Return the [X, Y] coordinate for the center point of the cell that contains the specified text.  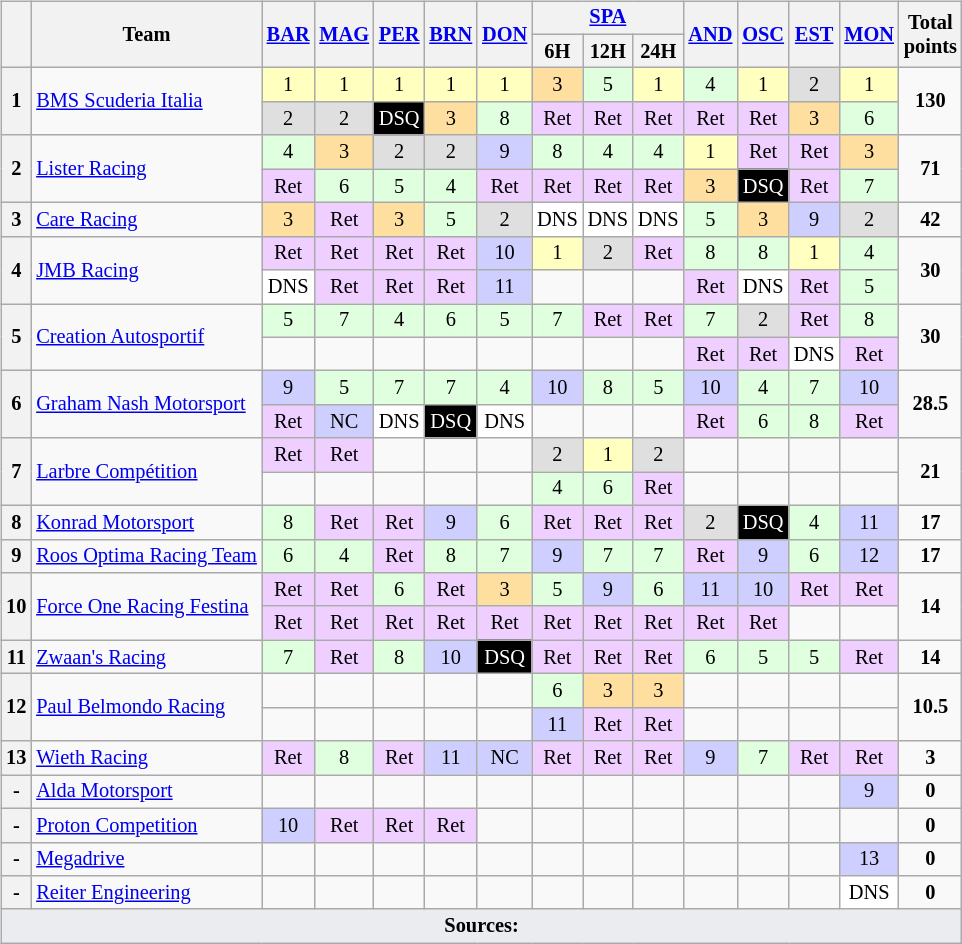
24H [658, 51]
JMB Racing [146, 270]
Sources: [482, 926]
71 [930, 168]
Alda Motorsport [146, 792]
Zwaan's Racing [146, 657]
Team [146, 34]
OSC [763, 34]
Paul Belmondo Racing [146, 708]
Force One Racing Festina [146, 606]
Proton Competition [146, 825]
MON [869, 34]
BRN [450, 34]
BAR [288, 34]
28.5 [930, 404]
Care Racing [146, 220]
Graham Nash Motorsport [146, 404]
Totalpoints [930, 34]
12H [608, 51]
Wieth Racing [146, 758]
PER [399, 34]
Larbre Compétition [146, 472]
10.5 [930, 708]
MAG [344, 34]
Creation Autosportif [146, 338]
SPA [608, 18]
AND [710, 34]
Roos Optima Racing Team [146, 556]
EST [814, 34]
6H [557, 51]
Megadrive [146, 859]
BMS Scuderia Italia [146, 102]
42 [930, 220]
Lister Racing [146, 168]
DON [504, 34]
Reiter Engineering [146, 893]
21 [930, 472]
130 [930, 102]
Konrad Motorsport [146, 522]
